Find where the given text appears and provide that cell's center as [X, Y] coordinate. 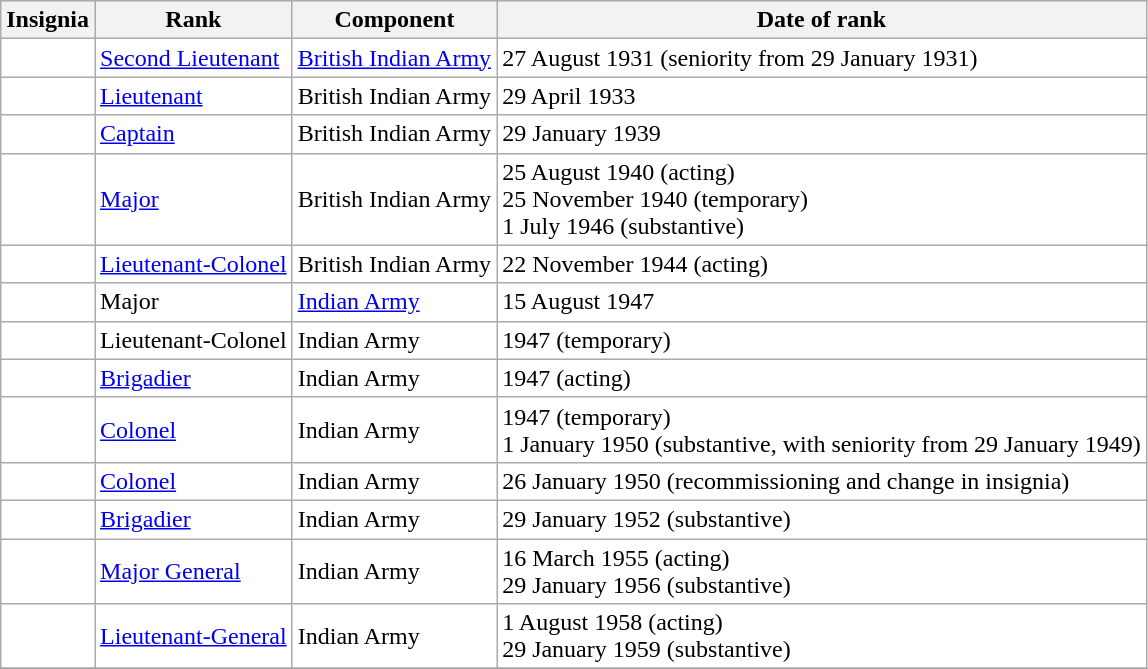
16 March 1955 (acting)29 January 1956 (substantive) [822, 570]
Lieutenant [194, 96]
1947 (temporary)1 January 1950 (substantive, with seniority from 29 January 1949) [822, 430]
Captain [194, 134]
Major General [194, 570]
Component [394, 20]
26 January 1950 (recommissioning and change in insignia) [822, 481]
Second Lieutenant [194, 58]
1947 (temporary) [822, 340]
Rank [194, 20]
25 August 1940 (acting)25 November 1940 (temporary)1 July 1946 (substantive) [822, 199]
27 August 1931 (seniority from 29 January 1931) [822, 58]
1 August 1958 (acting)29 January 1959 (substantive) [822, 636]
Lieutenant-General [194, 636]
Insignia [48, 20]
1947 (acting) [822, 378]
Date of rank [822, 20]
15 August 1947 [822, 302]
29 April 1933 [822, 96]
29 January 1939 [822, 134]
29 January 1952 (substantive) [822, 519]
22 November 1944 (acting) [822, 264]
